For the text-containing cell, return its midpoint in [X, Y] coordinate format. 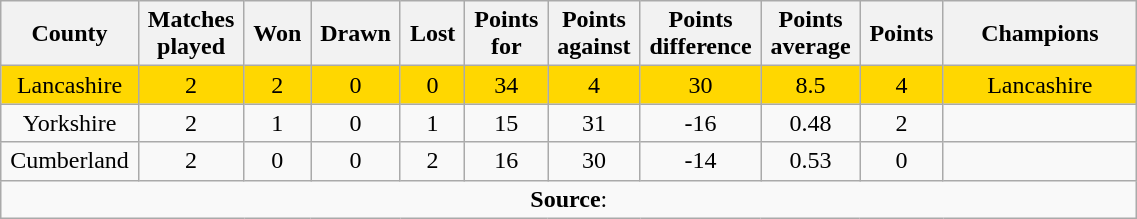
Cumberland [70, 161]
Champions [1040, 34]
Points difference [700, 34]
31 [594, 123]
Yorkshire [70, 123]
8.5 [810, 85]
-14 [700, 161]
Won [278, 34]
15 [506, 123]
Matches played [191, 34]
Drawn [356, 34]
Points average [810, 34]
16 [506, 161]
Source: [569, 199]
Points [902, 34]
0.53 [810, 161]
Lost [432, 34]
0.48 [810, 123]
Points against [594, 34]
County [70, 34]
-16 [700, 123]
Points for [506, 34]
34 [506, 85]
